Locate the cell with the specified text and output its (x, y) center coordinate. 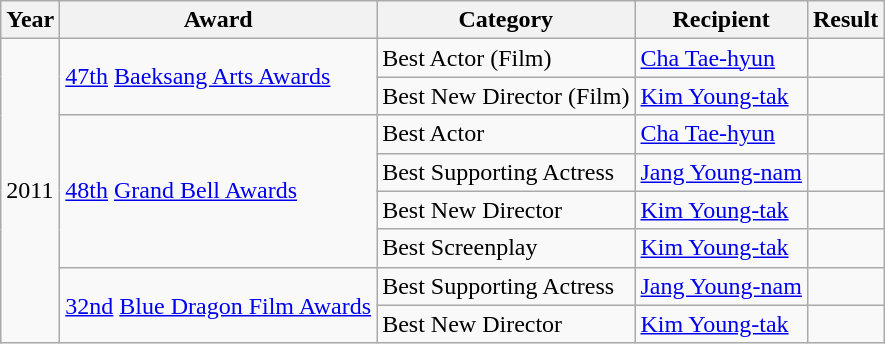
Best Actor (506, 134)
Best Screenplay (506, 248)
32nd Blue Dragon Film Awards (218, 305)
Category (506, 20)
Best Actor (Film) (506, 58)
Result (845, 20)
Best New Director (Film) (506, 96)
Recipient (721, 20)
Award (218, 20)
2011 (30, 191)
47th Baeksang Arts Awards (218, 77)
48th Grand Bell Awards (218, 191)
Year (30, 20)
